Output the (x, y) coordinate of the center of the cell containing the given text.  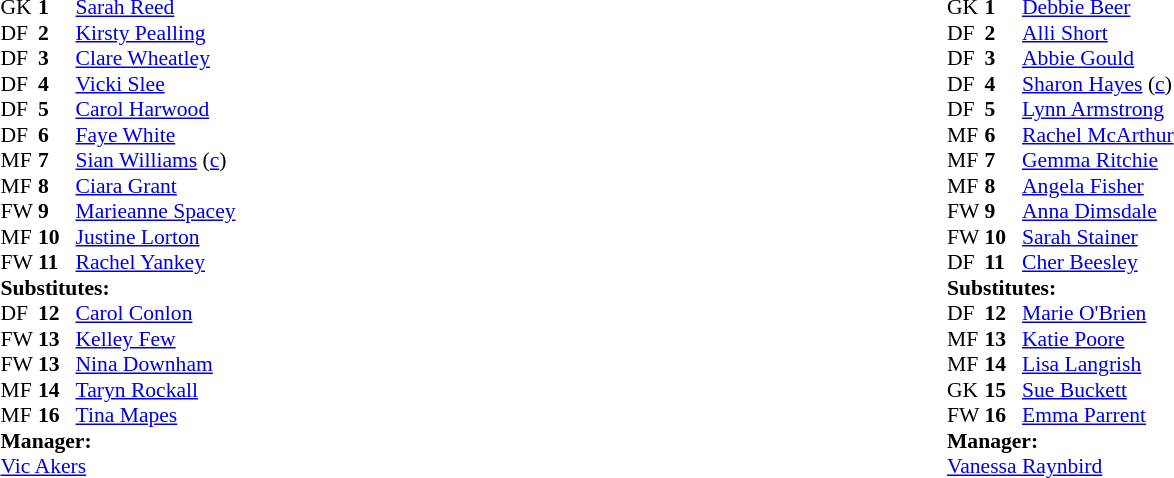
Vicki Slee (156, 84)
Taryn Rockall (156, 390)
Sharon Hayes (c) (1098, 84)
Alli Short (1098, 33)
Gemma Ritchie (1098, 161)
Rachel McArthur (1098, 135)
Abbie Gould (1098, 59)
Rachel Yankey (156, 263)
Lynn Armstrong (1098, 109)
Clare Wheatley (156, 59)
15 (1003, 390)
GK (966, 390)
Angela Fisher (1098, 186)
Faye White (156, 135)
Kelley Few (156, 339)
Nina Downham (156, 365)
Carol Harwood (156, 109)
Marieanne Spacey (156, 211)
Carol Conlon (156, 313)
Sian Williams (c) (156, 161)
Justine Lorton (156, 237)
Kirsty Pealling (156, 33)
Marie O'Brien (1098, 313)
Ciara Grant (156, 186)
Anna Dimsdale (1098, 211)
Sue Buckett (1098, 390)
Sarah Stainer (1098, 237)
Cher Beesley (1098, 263)
Katie Poore (1098, 339)
Emma Parrent (1098, 415)
Tina Mapes (156, 415)
Lisa Langrish (1098, 365)
